Locate the cell with the specified text and output its [X, Y] center coordinate. 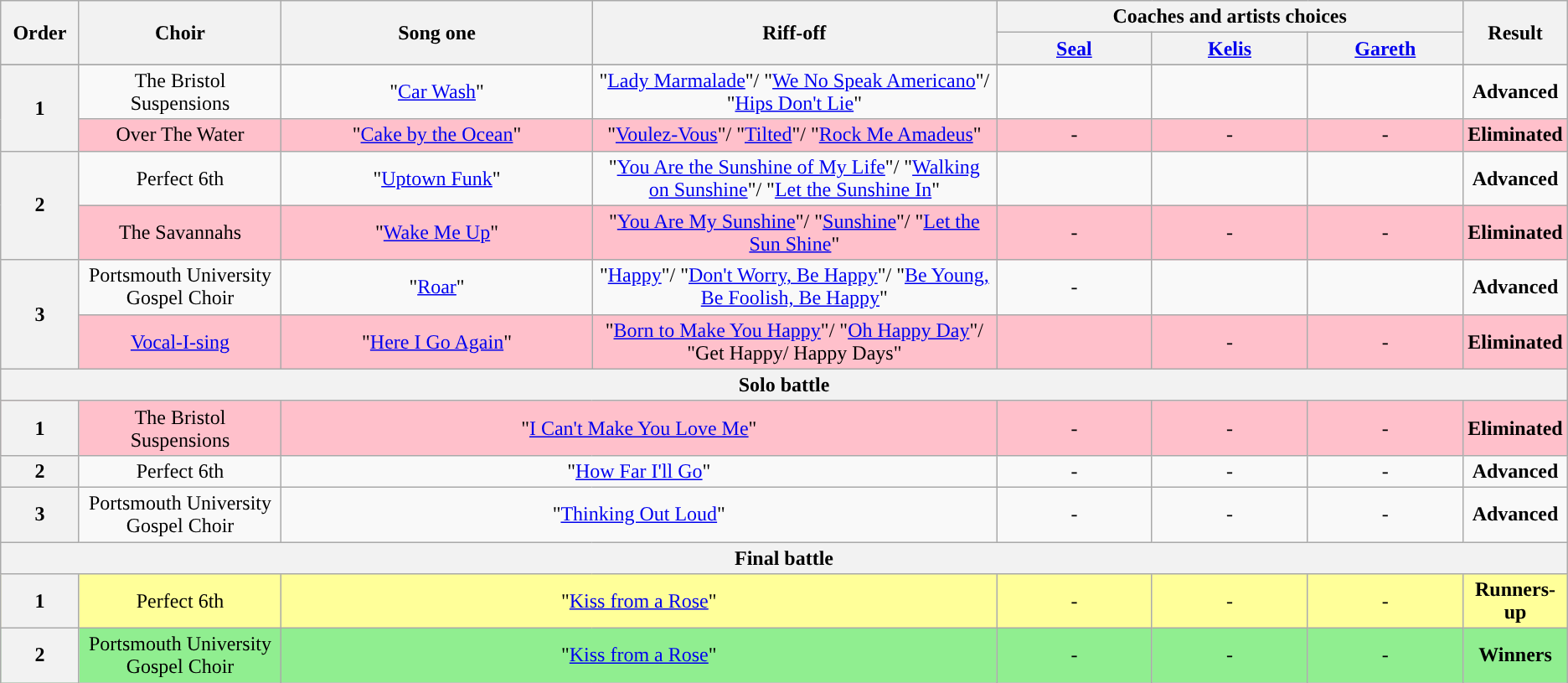
Over The Water [180, 135]
"Voulez-Vous"/ "Tilted"/ "Rock Me Amadeus" [794, 135]
Song one [437, 33]
Result [1515, 33]
"Wake Me Up" [437, 233]
Runners-up [1515, 602]
Seal [1075, 49]
"Thinking Out Loud" [639, 515]
"Roar" [437, 287]
Vocal-I-sing [180, 342]
"How Far I'll Go" [639, 471]
Final battle [784, 557]
"I Can't Make You Love Me" [639, 427]
Choir [180, 33]
Riff-off [794, 33]
Order [40, 33]
"You Are My Sunshine"/ "Sunshine"/ "Let the Sun Shine" [794, 233]
Solo battle [784, 385]
"You Are the Sunshine of My Life"/ "Walking on Sunshine"/ "Let the Sunshine In" [794, 178]
Gareth [1385, 49]
"Lady Marmalade"/ "We No Speak Americano"/ "Hips Don't Lie" [794, 92]
Kelis [1230, 49]
Coaches and artists choices [1230, 17]
"Car Wash" [437, 92]
"Happy"/ "Don't Worry, Be Happy"/ "Be Young, Be Foolish, Be Happy" [794, 287]
Winners [1515, 655]
"Cake by the Ocean" [437, 135]
"Here I Go Again" [437, 342]
"Born to Make You Happy"/ "Oh Happy Day"/ "Get Happy/ Happy Days" [794, 342]
The Savannahs [180, 233]
"Uptown Funk" [437, 178]
